Capture the cell that displays the provided text and extract its (X, Y) central coordinate. 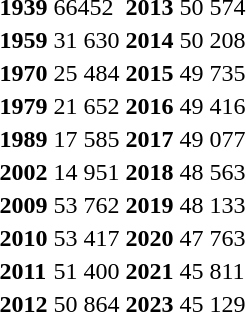
51 400 (86, 271)
2017 (150, 139)
25 484 (86, 73)
2015 (150, 73)
14 951 (86, 172)
21 652 (86, 106)
17 585 (86, 139)
2019 (150, 205)
2021 (150, 271)
31 630 (86, 40)
53 417 (86, 238)
53 762 (86, 205)
2014 (150, 40)
2020 (150, 238)
2016 (150, 106)
2018 (150, 172)
